Capture the cell that displays the provided text and extract its (X, Y) central coordinate. 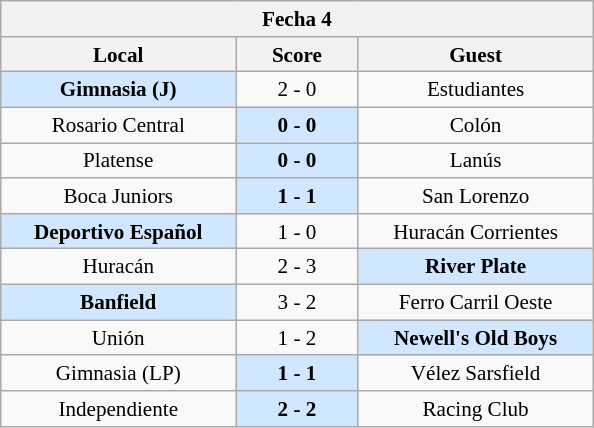
Boca Juniors (118, 196)
San Lorenzo (476, 196)
Rosario Central (118, 124)
Local (118, 54)
Banfield (118, 302)
Newell's Old Boys (476, 338)
Vélez Sarsfield (476, 372)
Gimnasia (LP) (118, 372)
Ferro Carril Oeste (476, 302)
Lanús (476, 160)
Huracán Corrientes (476, 230)
3 - 2 (297, 302)
2 - 2 (297, 408)
Platense (118, 160)
Colón (476, 124)
2 - 0 (297, 90)
Guest (476, 54)
River Plate (476, 266)
Independiente (118, 408)
Huracán (118, 266)
Fecha 4 (297, 18)
1 - 2 (297, 338)
Estudiantes (476, 90)
Deportivo Español (118, 230)
Unión (118, 338)
Racing Club (476, 408)
1 - 0 (297, 230)
Score (297, 54)
Gimnasia (J) (118, 90)
2 - 3 (297, 266)
